For the text-containing cell, return its midpoint in (x, y) coordinate format. 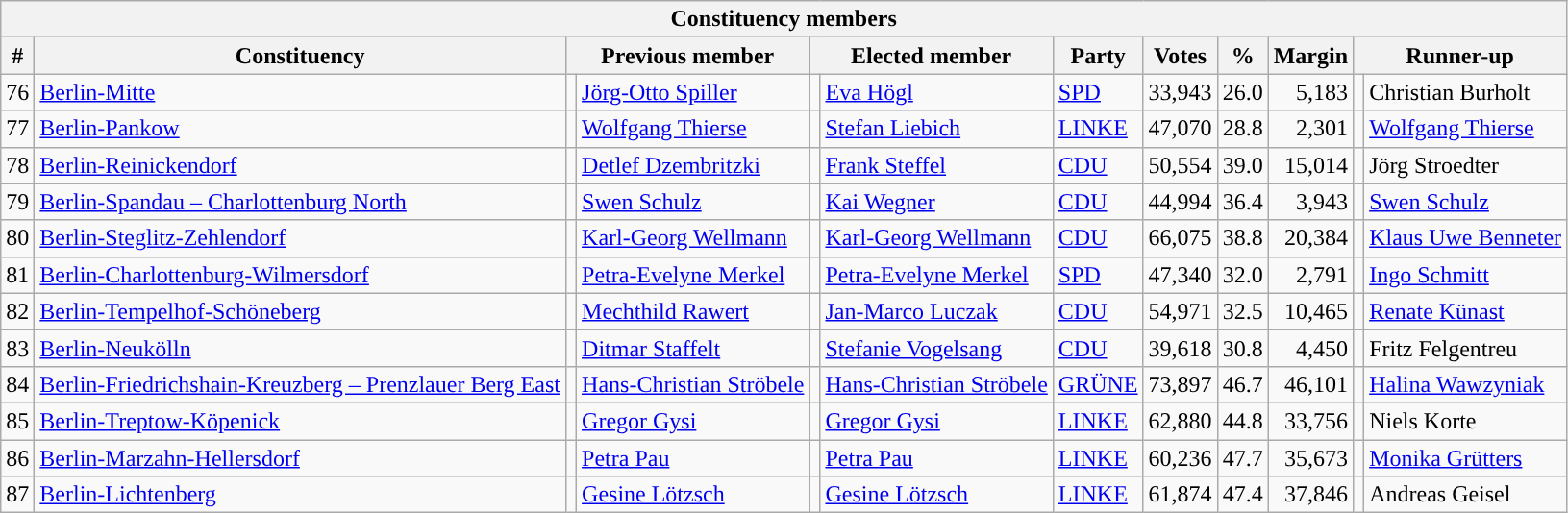
Constituency members (784, 19)
Stefan Liebich (936, 129)
Berlin-Lichtenberg (300, 495)
% (1242, 56)
Berlin-Pankow (300, 129)
Runner-up (1460, 56)
44.8 (1242, 421)
46,101 (1310, 384)
Kai Wegner (936, 202)
28.8 (1242, 129)
35,673 (1310, 458)
62,880 (1181, 421)
Berlin-Spandau – Charlottenburg North (300, 202)
39.0 (1242, 165)
32.0 (1242, 275)
3,943 (1310, 202)
36.4 (1242, 202)
Halina Wawzyniak (1465, 384)
Elected member (931, 56)
Klaus Uwe Benneter (1465, 238)
5,183 (1310, 92)
Detlef Dzembritzki (693, 165)
26.0 (1242, 92)
Mechthild Rawert (693, 311)
# (17, 56)
Berlin-Friedrichshain-Kreuzberg – Prenzlauer Berg East (300, 384)
37,846 (1310, 495)
Berlin-Treptow-Köpenick (300, 421)
79 (17, 202)
77 (17, 129)
Berlin-Steglitz-Zehlendorf (300, 238)
20,384 (1310, 238)
Previous member (686, 56)
86 (17, 458)
15,014 (1310, 165)
87 (17, 495)
47.4 (1242, 495)
Constituency (300, 56)
Andreas Geisel (1465, 495)
78 (17, 165)
47,070 (1181, 129)
Berlin-Reinickendorf (300, 165)
39,618 (1181, 348)
4,450 (1310, 348)
85 (17, 421)
Votes (1181, 56)
Stefanie Vogelsang (936, 348)
Berlin-Tempelhof-Schöneberg (300, 311)
Renate Künast (1465, 311)
Monika Grütters (1465, 458)
61,874 (1181, 495)
10,465 (1310, 311)
80 (17, 238)
Christian Burholt (1465, 92)
50,554 (1181, 165)
60,236 (1181, 458)
32.5 (1242, 311)
Berlin-Neukölln (300, 348)
38.8 (1242, 238)
82 (17, 311)
2,791 (1310, 275)
Berlin-Mitte (300, 92)
Party (1098, 56)
Jörg Stroedter (1465, 165)
47.7 (1242, 458)
Berlin-Marzahn-Hellersdorf (300, 458)
Niels Korte (1465, 421)
Ingo Schmitt (1465, 275)
66,075 (1181, 238)
84 (17, 384)
44,994 (1181, 202)
47,340 (1181, 275)
33,943 (1181, 92)
Fritz Felgentreu (1465, 348)
Berlin-Charlottenburg-Wilmersdorf (300, 275)
Frank Steffel (936, 165)
2,301 (1310, 129)
Margin (1310, 56)
30.8 (1242, 348)
81 (17, 275)
46.7 (1242, 384)
33,756 (1310, 421)
73,897 (1181, 384)
GRÜNE (1098, 384)
83 (17, 348)
Ditmar Staffelt (693, 348)
76 (17, 92)
Eva Högl (936, 92)
Jan-Marco Luczak (936, 311)
Jörg-Otto Spiller (693, 92)
54,971 (1181, 311)
